Locate the cell with the specified text and output its (X, Y) center coordinate. 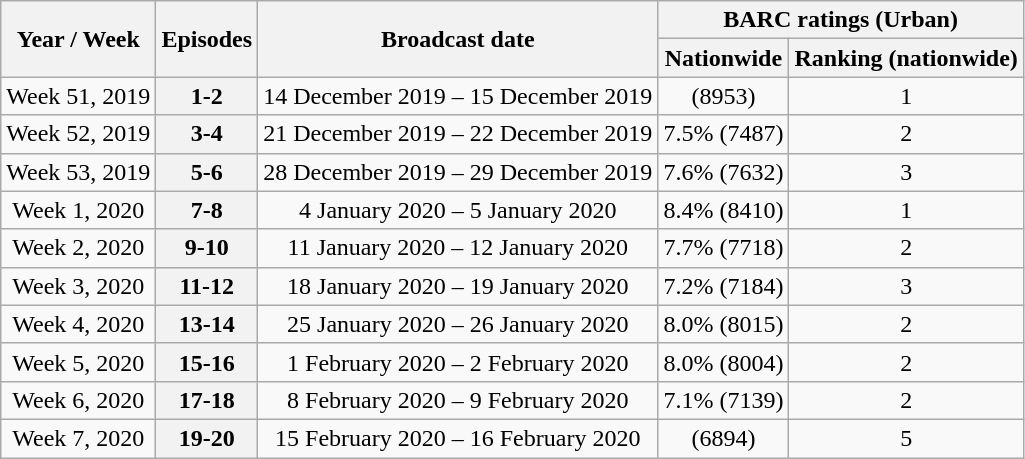
Year / Week (78, 39)
Nationwide (724, 58)
Week 2, 2020 (78, 248)
14 December 2019 – 15 December 2019 (458, 96)
Week 1, 2020 (78, 210)
Week 53, 2019 (78, 172)
8.4% (8410) (724, 210)
21 December 2019 – 22 December 2019 (458, 134)
1 February 2020 – 2 February 2020 (458, 362)
3-4 (207, 134)
5-6 (207, 172)
Week 52, 2019 (78, 134)
Week 5, 2020 (78, 362)
7-8 (207, 210)
7.2% (7184) (724, 286)
7.5% (7487) (724, 134)
17-18 (207, 400)
Episodes (207, 39)
(6894) (724, 438)
Week 7, 2020 (78, 438)
7.7% (7718) (724, 248)
19-20 (207, 438)
Ranking (nationwide) (906, 58)
15-16 (207, 362)
Week 4, 2020 (78, 324)
5 (906, 438)
Week 51, 2019 (78, 96)
(8953) (724, 96)
Week 6, 2020 (78, 400)
8.0% (8004) (724, 362)
15 February 2020 – 16 February 2020 (458, 438)
Week 3, 2020 (78, 286)
1-2 (207, 96)
8.0% (8015) (724, 324)
18 January 2020 – 19 January 2020 (458, 286)
9-10 (207, 248)
Broadcast date (458, 39)
13-14 (207, 324)
11 January 2020 – 12 January 2020 (458, 248)
25 January 2020 – 26 January 2020 (458, 324)
BARC ratings (Urban) (840, 20)
7.6% (7632) (724, 172)
11-12 (207, 286)
8 February 2020 – 9 February 2020 (458, 400)
4 January 2020 – 5 January 2020 (458, 210)
28 December 2019 – 29 December 2019 (458, 172)
7.1% (7139) (724, 400)
